Detect which cell encompasses the target text, then output its (x, y) center coordinate. 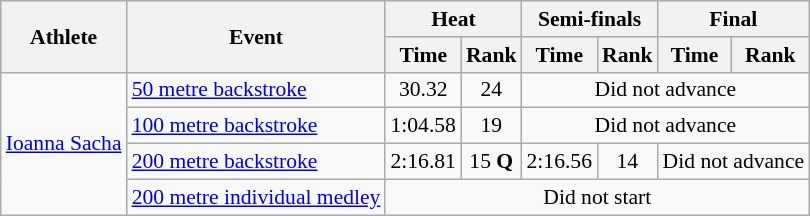
24 (492, 90)
15 Q (492, 162)
100 metre backstroke (256, 126)
Did not start (597, 197)
Ioanna Sacha (64, 143)
1:04.58 (422, 126)
Heat (453, 19)
19 (492, 126)
200 metre individual medley (256, 197)
30.32 (422, 90)
2:16.56 (560, 162)
Event (256, 36)
Athlete (64, 36)
14 (628, 162)
2:16.81 (422, 162)
200 metre backstroke (256, 162)
50 metre backstroke (256, 90)
Final (734, 19)
Semi-finals (590, 19)
